Pinpoint the cell where the given text exists, returning its (X, Y) midpoint coordinate. 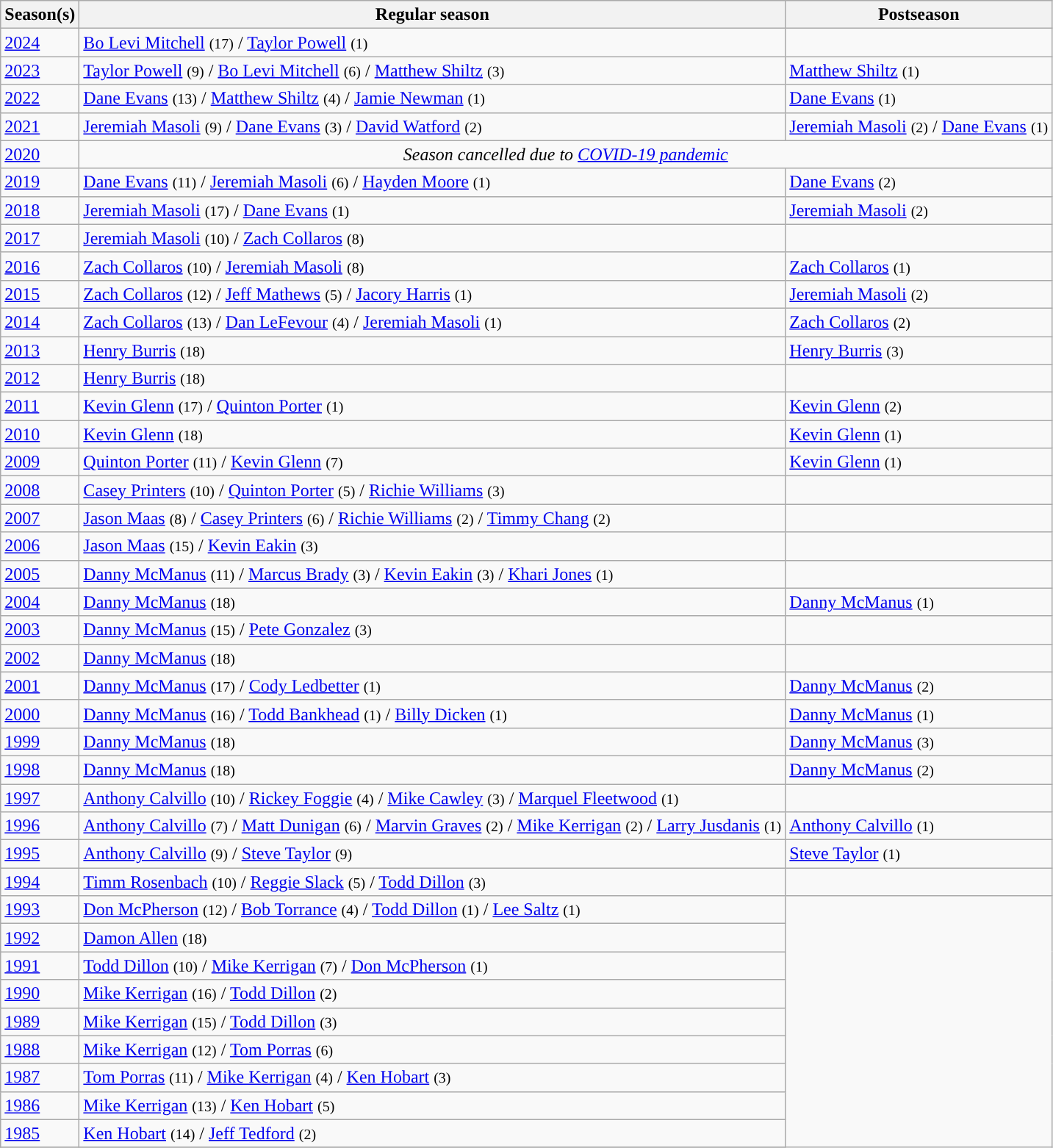
2014 (40, 322)
Kevin Glenn (18) (432, 434)
2021 (40, 126)
2010 (40, 434)
1996 (40, 826)
2002 (40, 658)
Anthony Calvillo (1) (919, 826)
Danny McManus (17) / Cody Ledbetter (1) (432, 686)
Matthew Shiltz (1) (919, 71)
Jeremiah Masoli (2) / Dane Evans (1) (919, 126)
Danny McManus (11) / Marcus Brady (3) / Kevin Eakin (3) / Khari Jones (1) (432, 574)
2024 (40, 43)
Mike Kerrigan (16) / Todd Dillon (2) (432, 994)
Jason Maas (15) / Kevin Eakin (3) (432, 546)
1994 (40, 882)
2016 (40, 266)
Zach Collaros (10) / Jeremiah Masoli (8) (432, 266)
1995 (40, 854)
Anthony Calvillo (7) / Matt Dunigan (6) / Marvin Graves (2) / Mike Kerrigan (2) / Larry Jusdanis (1) (432, 826)
Anthony Calvillo (10) / Rickey Foggie (4) / Mike Cawley (3) / Marquel Fleetwood (1) (432, 797)
Zach Collaros (12) / Jeff Mathews (5) / Jacory Harris (1) (432, 294)
1990 (40, 994)
Quinton Porter (11) / Kevin Glenn (7) (432, 462)
Zach Collaros (13) / Dan LeFevour (4) / Jeremiah Masoli (1) (432, 322)
2006 (40, 546)
Taylor Powell (9) / Bo Levi Mitchell (6) / Matthew Shiltz (3) (432, 71)
Jeremiah Masoli (10) / Zach Collaros (8) (432, 238)
2013 (40, 351)
Dane Evans (2) (919, 182)
2011 (40, 406)
1987 (40, 1077)
Season cancelled due to COVID-19 pandemic (566, 154)
Kevin Glenn (17) / Quinton Porter (1) (432, 406)
2009 (40, 462)
1993 (40, 910)
Dane Evans (11) / Jeremiah Masoli (6) / Hayden Moore (1) (432, 182)
2023 (40, 71)
1997 (40, 797)
Don McPherson (12) / Bob Torrance (4) / Todd Dillon (1) / Lee Saltz (1) (432, 910)
Zach Collaros (1) (919, 266)
Dane Evans (1) (919, 98)
2007 (40, 518)
Steve Taylor (1) (919, 854)
Ken Hobart (14) / Jeff Tedford (2) (432, 1133)
2000 (40, 714)
2020 (40, 154)
Kevin Glenn (2) (919, 406)
2001 (40, 686)
1991 (40, 966)
Anthony Calvillo (9) / Steve Taylor (9) (432, 854)
Regular season (432, 15)
2019 (40, 182)
Danny McManus (16) / Todd Bankhead (1) / Billy Dicken (1) (432, 714)
Mike Kerrigan (12) / Tom Porras (6) (432, 1050)
Danny McManus (3) (919, 742)
2022 (40, 98)
1989 (40, 1022)
2003 (40, 630)
2004 (40, 602)
1992 (40, 938)
Jason Maas (8) / Casey Printers (6) / Richie Williams (2) / Timmy Chang (2) (432, 518)
Damon Allen (18) (432, 938)
2008 (40, 490)
Bo Levi Mitchell (17) / Taylor Powell (1) (432, 43)
1985 (40, 1133)
2005 (40, 574)
1988 (40, 1050)
Season(s) (40, 15)
2017 (40, 238)
Tom Porras (11) / Mike Kerrigan (4) / Ken Hobart (3) (432, 1077)
2012 (40, 379)
2018 (40, 210)
Henry Burris (3) (919, 351)
1999 (40, 742)
Zach Collaros (2) (919, 322)
Postseason (919, 15)
Jeremiah Masoli (9) / Dane Evans (3) / David Watford (2) (432, 126)
1998 (40, 769)
Mike Kerrigan (13) / Ken Hobart (5) (432, 1105)
Mike Kerrigan (15) / Todd Dillon (3) (432, 1022)
Timm Rosenbach (10) / Reggie Slack (5) / Todd Dillon (3) (432, 882)
Jeremiah Masoli (17) / Dane Evans (1) (432, 210)
Todd Dillon (10) / Mike Kerrigan (7) / Don McPherson (1) (432, 966)
Dane Evans (13) / Matthew Shiltz (4) / Jamie Newman (1) (432, 98)
Danny McManus (15) / Pete Gonzalez (3) (432, 630)
1986 (40, 1105)
Casey Printers (10) / Quinton Porter (5) / Richie Williams (3) (432, 490)
2015 (40, 294)
